Capture the cell that displays the provided text and extract its [X, Y] central coordinate. 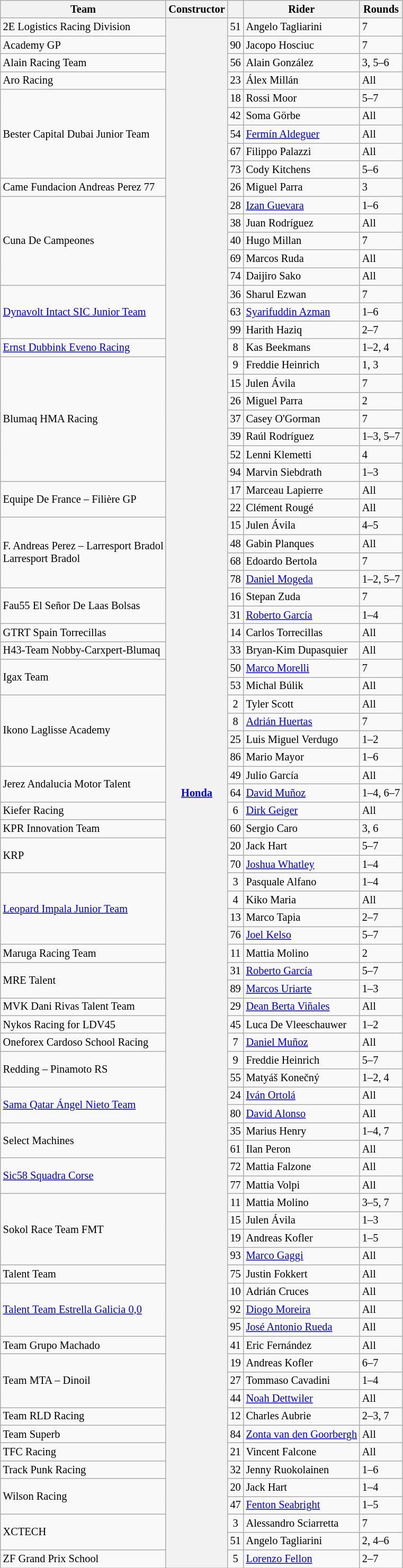
Bryan-Kim Dupasquier [302, 650]
6 [236, 811]
Team Superb [84, 1434]
4–5 [381, 525]
Adrián Huertas [302, 722]
33 [236, 650]
Jerez Andalucia Motor Talent [84, 784]
Aro Racing [84, 80]
José Antonio Rueda [302, 1327]
Marco Tapia [302, 918]
Redding – Pinamoto RS [84, 1069]
Talent Team Estrella Galicia 0,0 [84, 1309]
Joshua Whatley [302, 864]
Fermín Aldeguer [302, 134]
25 [236, 739]
84 [236, 1434]
Nykos Racing for LDV45 [84, 1025]
David Muñoz [302, 793]
Alessandro Sciarretta [302, 1523]
H43-Team Nobby-Carxpert-Blumaq [84, 650]
Juan Rodríguez [302, 223]
3, 6 [381, 829]
Justin Fokkert [302, 1274]
MVK Dani Rivas Talent Team [84, 1007]
GTRT Spain Torrecillas [84, 632]
Sergio Caro [302, 829]
Dirk Geiger [302, 811]
Team MTA – Dinoil [84, 1380]
74 [236, 276]
Casey O'Gorman [302, 419]
54 [236, 134]
Marius Henry [302, 1131]
32 [236, 1470]
16 [236, 597]
Soma Görbe [302, 116]
Team [84, 9]
86 [236, 757]
Kas Beekmans [302, 348]
2, 4–6 [381, 1541]
Jacopo Hosciuc [302, 45]
Alain González [302, 62]
KPR Innovation Team [84, 829]
Daniel Muñoz [302, 1042]
60 [236, 829]
27 [236, 1381]
Clément Rougé [302, 508]
Cuna De Campeones [84, 241]
Raúl Rodríguez [302, 437]
Pasquale Alfano [302, 882]
70 [236, 864]
Rossi Moor [302, 98]
Bester Capital Dubai Junior Team [84, 134]
42 [236, 116]
Marco Morelli [302, 668]
Team RLD Racing [84, 1416]
45 [236, 1025]
XCTECH [84, 1531]
Equipe De France – Filière GP [84, 499]
53 [236, 686]
Tommaso Cavadini [302, 1381]
Jenny Ruokolainen [302, 1470]
72 [236, 1167]
Filippo Palazzi [302, 152]
69 [236, 259]
Leopard Impala Junior Team [84, 909]
Rounds [381, 9]
61 [236, 1149]
Ilan Peron [302, 1149]
Fau55 El Señor De Laas Bolsas [84, 605]
TFC Racing [84, 1452]
Carlos Torrecillas [302, 632]
Sharul Ezwan [302, 294]
Dean Berta Viñales [302, 1007]
Alain Racing Team [84, 62]
MRE Talent [84, 980]
Sic58 Squadra Corse [84, 1176]
Kiefer Racing [84, 811]
10 [236, 1292]
Talent Team [84, 1274]
37 [236, 419]
90 [236, 45]
63 [236, 312]
40 [236, 241]
Charles Aubrie [302, 1416]
Iván Ortolá [302, 1095]
3–5, 7 [381, 1202]
Stepan Zuda [302, 597]
29 [236, 1007]
41 [236, 1345]
95 [236, 1327]
Daijiro Sako [302, 276]
Syarifuddin Azman [302, 312]
5–6 [381, 169]
Marvin Siebdrath [302, 472]
1, 3 [381, 365]
93 [236, 1256]
ZF Grand Prix School [84, 1558]
F. Andreas Perez – Larresport BradolLarresport Bradol [84, 552]
Honda [196, 793]
48 [236, 543]
22 [236, 508]
Sokol Race Team FMT [84, 1229]
99 [236, 330]
56 [236, 62]
78 [236, 579]
Mattia Volpi [302, 1185]
Zonta van den Goorbergh [302, 1434]
Igax Team [84, 677]
Marcos Ruda [302, 259]
Hugo Millan [302, 241]
Rider [302, 9]
Diogo Moreira [302, 1309]
Sama Qatar Ángel Nieto Team [84, 1104]
Eric Fernández [302, 1345]
1–3, 5–7 [381, 437]
Joel Kelso [302, 935]
Dynavolt Intact SIC Junior Team [84, 312]
13 [236, 918]
2–3, 7 [381, 1416]
14 [236, 632]
Came Fundacion Andreas Perez 77 [84, 187]
Ikono Laglisse Academy [84, 730]
Luis Miguel Verdugo [302, 739]
Maruga Racing Team [84, 953]
Tyler Scott [302, 704]
89 [236, 989]
44 [236, 1399]
Vincent Falcone [302, 1452]
Michal Búlik [302, 686]
55 [236, 1078]
Gabin Planques [302, 543]
Select Machines [84, 1140]
Edoardo Bertola [302, 561]
68 [236, 561]
Ernst Dubbink Eveno Racing [84, 348]
Adrián Cruces [302, 1292]
Oneforex Cardoso School Racing [84, 1042]
Track Punk Racing [84, 1470]
Luca De Vleeschauwer [302, 1025]
Marceau Lapierre [302, 490]
17 [236, 490]
21 [236, 1452]
David Alonso [302, 1113]
38 [236, 223]
Wilson Racing [84, 1497]
Álex Millán [302, 80]
Matyáš Konečný [302, 1078]
52 [236, 455]
67 [236, 152]
Blumaq HMA Racing [84, 419]
28 [236, 205]
Kiko Maria [302, 900]
94 [236, 472]
5 [236, 1558]
Academy GP [84, 45]
23 [236, 80]
50 [236, 668]
3, 5–6 [381, 62]
Izan Guevara [302, 205]
80 [236, 1113]
35 [236, 1131]
Mario Mayor [302, 757]
Team Grupo Machado [84, 1345]
47 [236, 1505]
1–4, 6–7 [381, 793]
1–4, 7 [381, 1131]
39 [236, 437]
Constructor [196, 9]
Harith Haziq [302, 330]
Noah Dettwiler [302, 1399]
76 [236, 935]
24 [236, 1095]
KRP [84, 855]
Cody Kitchens [302, 169]
Marco Gaggi [302, 1256]
2E Logistics Racing Division [84, 27]
12 [236, 1416]
1–2, 5–7 [381, 579]
Fenton Seabright [302, 1505]
Lenni Klemetti [302, 455]
Julio García [302, 775]
73 [236, 169]
18 [236, 98]
77 [236, 1185]
75 [236, 1274]
Marcos Uriarte [302, 989]
64 [236, 793]
36 [236, 294]
Daniel Mogeda [302, 579]
Lorenzo Fellon [302, 1558]
6–7 [381, 1363]
Mattia Falzone [302, 1167]
92 [236, 1309]
49 [236, 775]
